Identify which cell holds the provided text, then report its [x, y] central coordinate. 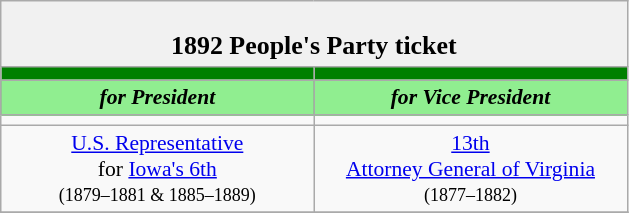
1892 People's Party ticket [314, 34]
13thAttorney General of Virginia(1877–1882) [470, 170]
for President [158, 98]
U.S. Representativefor Iowa's 6th(1879–1881 & 1885–1889) [158, 170]
for Vice President [470, 98]
